From the cell containing the given text, extract its center point as [X, Y] coordinate. 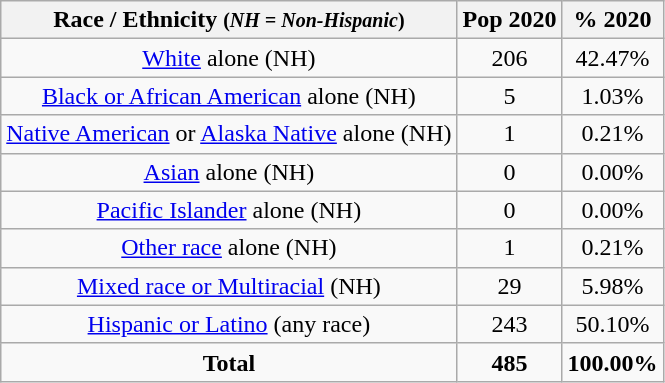
Race / Ethnicity (NH = Non-Hispanic) [229, 20]
42.47% [612, 58]
Black or African American alone (NH) [229, 96]
Native American or Alaska Native alone (NH) [229, 134]
Mixed race or Multiracial (NH) [229, 286]
1.03% [612, 96]
Hispanic or Latino (any race) [229, 324]
100.00% [612, 362]
Total [229, 362]
29 [510, 286]
Other race alone (NH) [229, 248]
Pacific Islander alone (NH) [229, 210]
243 [510, 324]
Asian alone (NH) [229, 172]
5.98% [612, 286]
% 2020 [612, 20]
485 [510, 362]
206 [510, 58]
Pop 2020 [510, 20]
White alone (NH) [229, 58]
5 [510, 96]
50.10% [612, 324]
